Pinpoint the cell where the given text exists, returning its (X, Y) midpoint coordinate. 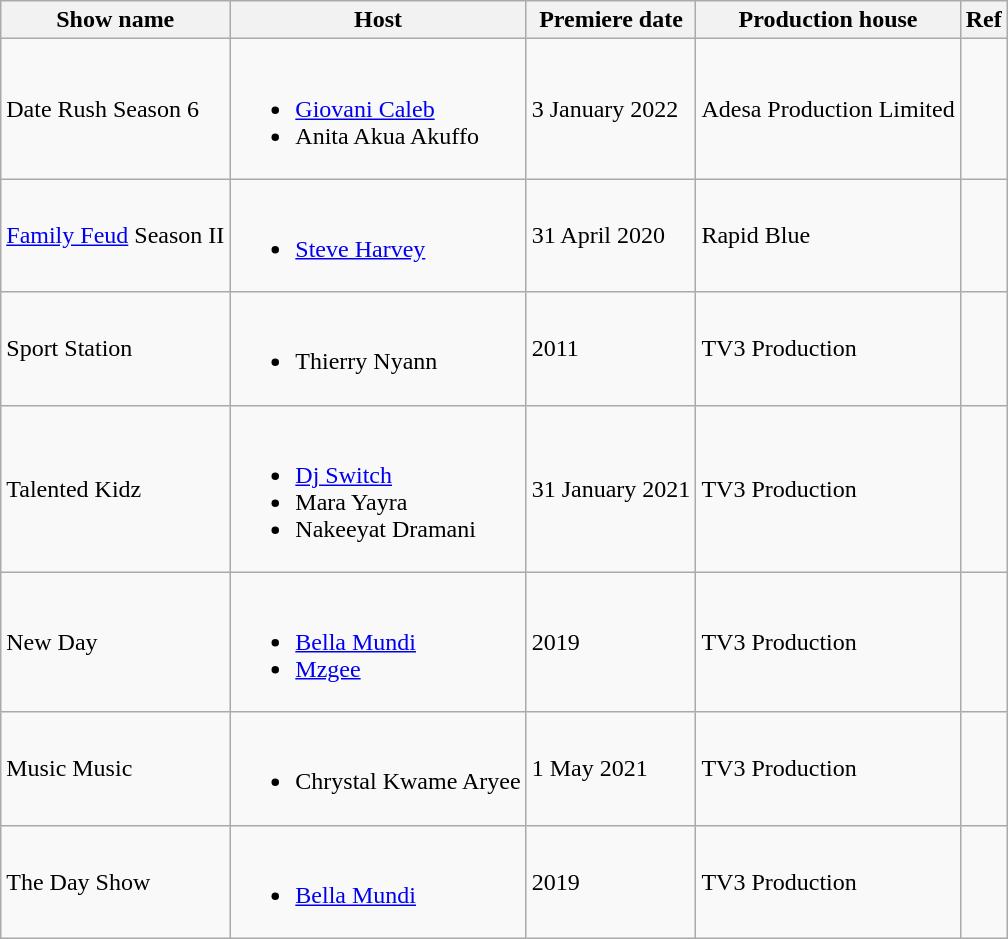
Dj SwitchMara YayraNakeeyat Dramani (378, 488)
The Day Show (116, 882)
Premiere date (611, 20)
Family Feud Season II (116, 236)
Show name (116, 20)
New Day (116, 642)
Bella Mundi (378, 882)
1 May 2021 (611, 768)
Rapid Blue (828, 236)
Host (378, 20)
Adesa Production Limited (828, 109)
31 April 2020 (611, 236)
Talented Kidz (116, 488)
Giovani CalebAnita Akua Akuffo (378, 109)
Ref (984, 20)
Music Music (116, 768)
Production house (828, 20)
Sport Station (116, 348)
Bella MundiMzgee (378, 642)
Date Rush Season 6 (116, 109)
2011 (611, 348)
31 January 2021 (611, 488)
Chrystal Kwame Aryee (378, 768)
Steve Harvey (378, 236)
Thierry Nyann (378, 348)
3 January 2022 (611, 109)
